Scan for the cell matching the given text and deliver its [x, y] coordinate at center. 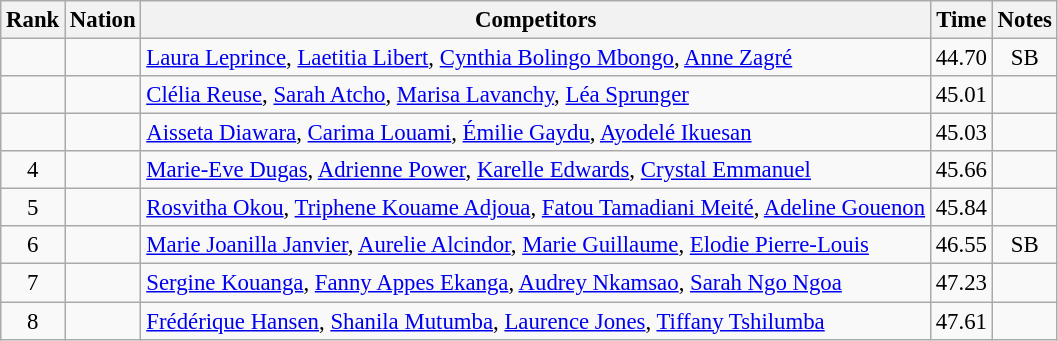
45.84 [961, 208]
45.03 [961, 133]
Aisseta Diawara, Carima Louami, Émilie Gaydu, Ayodelé Ikuesan [536, 133]
45.66 [961, 170]
5 [33, 208]
Nation [103, 20]
Sergine Kouanga, Fanny Appes Ekanga, Audrey Nkamsao, Sarah Ngo Ngoa [536, 283]
47.61 [961, 321]
Frédérique Hansen, Shanila Mutumba, Laurence Jones, Tiffany Tshilumba [536, 321]
6 [33, 245]
45.01 [961, 95]
8 [33, 321]
7 [33, 283]
Rank [33, 20]
4 [33, 170]
Notes [1024, 20]
Competitors [536, 20]
Time [961, 20]
46.55 [961, 245]
47.23 [961, 283]
Clélia Reuse, Sarah Atcho, Marisa Lavanchy, Léa Sprunger [536, 95]
44.70 [961, 58]
Marie Joanilla Janvier, Aurelie Alcindor, Marie Guillaume, Elodie Pierre-Louis [536, 245]
Rosvitha Okou, Triphene Kouame Adjoua, Fatou Tamadiani Meité, Adeline Gouenon [536, 208]
Marie-Eve Dugas, Adrienne Power, Karelle Edwards, Crystal Emmanuel [536, 170]
Laura Leprince, Laetitia Libert, Cynthia Bolingo Mbongo, Anne Zagré [536, 58]
